Scan for the cell matching the given text and deliver its (X, Y) coordinate at center. 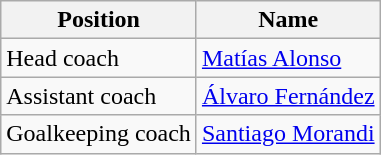
Goalkeeping coach (99, 134)
Name (288, 20)
Assistant coach (99, 96)
Position (99, 20)
Santiago Morandi (288, 134)
Matías Alonso (288, 58)
Álvaro Fernández (288, 96)
Head coach (99, 58)
